Return the (X, Y) coordinate for the center point of the cell that contains the specified text.  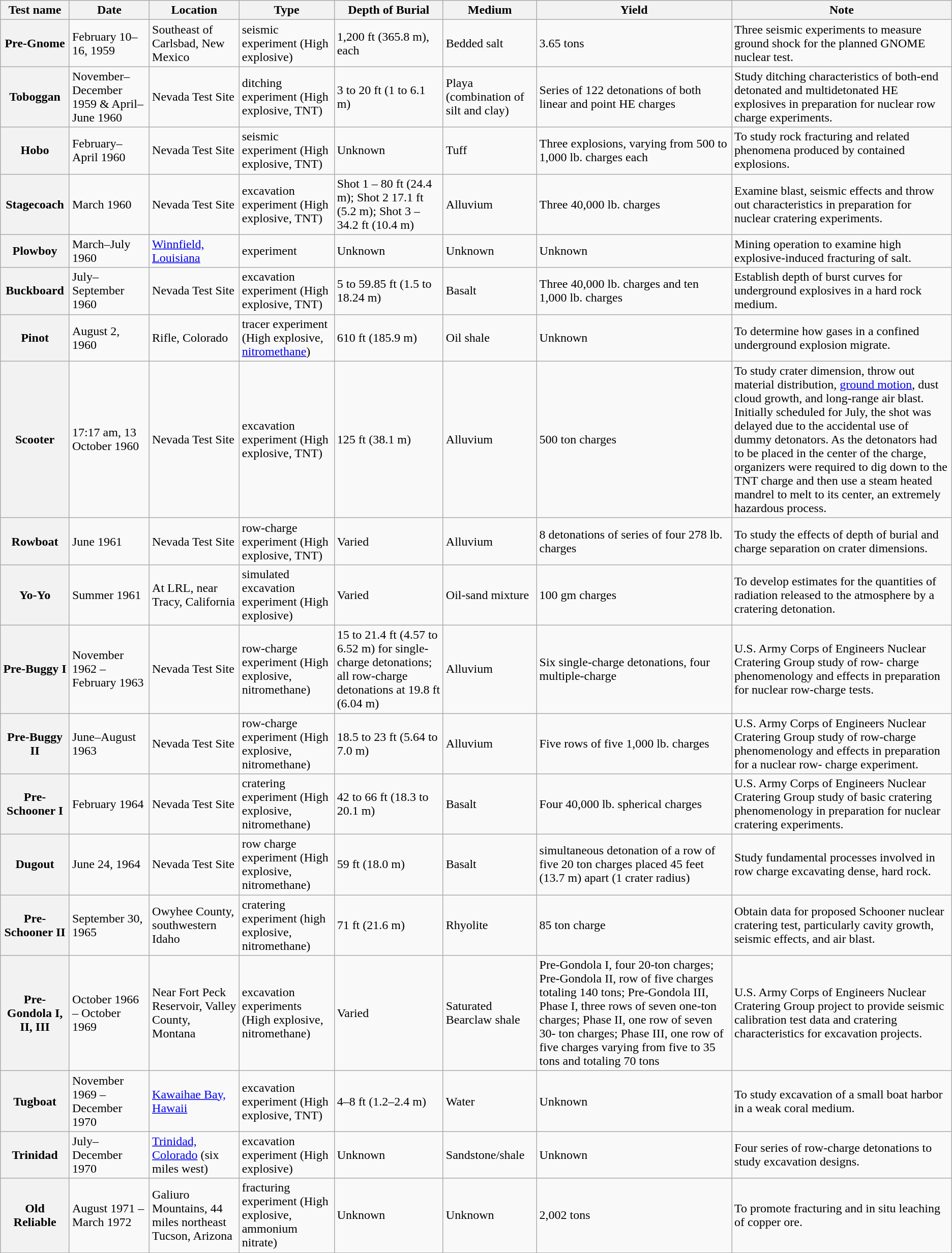
Pre-Gondola I, II, III (35, 1013)
August 1971 – March 1972 (109, 1215)
excavation experiment (High explosive) (287, 1155)
Note (841, 10)
Oil shale (490, 338)
Location (194, 10)
Three 40,000 lb. charges (634, 204)
Pre-Schooner I (35, 804)
2,002 tons (634, 1215)
Toboggan (35, 97)
simulated excavation experiment (High explosive) (287, 595)
June 1961 (109, 541)
4–8 ft (1.2–2.4 m) (389, 1101)
Southeast of Carlsbad, New Mexico (194, 43)
July–December 1970 (109, 1155)
To promote fracturing and in situ leaching of copper ore. (841, 1215)
610 ft (185.9 m) (389, 338)
cratering experiment (high explosive, nitromethane) (287, 926)
Old Reliable (35, 1215)
Yo-Yo (35, 595)
Shot 1 – 80 ft (24.4 m); Shot 2 17.1 ft (5.2 m); Shot 3 – 34.2 ft (10.4 m) (389, 204)
Sandstone/shale (490, 1155)
Kawaihae Bay, Hawaii (194, 1101)
125 ft (38.1 m) (389, 439)
Five rows of five 1,000 lb. charges (634, 743)
Rowboat (35, 541)
Pre-Gnome (35, 43)
November 1969 – December 1970 (109, 1101)
Four 40,000 lb. spherical charges (634, 804)
U.S. Army Corps of Engineers Nuclear Cratering Group study of basic cratering phenomenology in preparation for nuclear cratering experiments. (841, 804)
tracer experiment (High explosive, nitromethane) (287, 338)
Tuff (490, 151)
Stagecoach (35, 204)
Saturated Bearclaw shale (490, 1013)
Winnfield, Louisiana (194, 251)
November–December 1959 & April–June 1960 (109, 97)
simultaneous detonation of a row of five 20 ton charges placed 45 feet (13.7 m) apart (1 crater radius) (634, 864)
Four series of row-charge detonations to study excavation designs. (841, 1155)
Mining operation to examine high explosive-induced fracturing of salt. (841, 251)
71 ft (21.6 m) (389, 926)
Playa (combination of silt and clay) (490, 97)
17:17 am, 13 October 1960 (109, 439)
Galiuro Mountains, 44 miles northeast Tucson, Arizona (194, 1215)
To study excavation of a small boat harbor in a weak coral medium. (841, 1101)
Three seismic experiments to measure ground shock for the planned GNOME nuclear test. (841, 43)
February–April 1960 (109, 151)
July–September 1960 (109, 291)
seismic experiment (High explosive) (287, 43)
Test name (35, 10)
June 24, 1964 (109, 864)
September 30, 1965 (109, 926)
At LRL, near Tracy, California (194, 595)
Three 40,000 lb. charges and ten 1,000 lb. charges (634, 291)
85 ton charge (634, 926)
Yield (634, 10)
100 gm charges (634, 595)
Rhyolite (490, 926)
Type (287, 10)
Pinot (35, 338)
November 1962 – February 1963 (109, 669)
18.5 to 23 ft (5.64 to 7.0 m) (389, 743)
October 1966 – October 1969 (109, 1013)
U.S. Army Corps of Engineers Nuclear Cratering Group study of row- charge phenomenology and effects in preparation for nuclear row-charge tests. (841, 669)
Dugout (35, 864)
Three explosions, varying from 500 to 1,000 lb. charges each (634, 151)
Trinidad, Colorado (six miles west) (194, 1155)
March 1960 (109, 204)
Scooter (35, 439)
excavation experiments (High explosive, nitromethane) (287, 1013)
Rifle, Colorado (194, 338)
3 to 20 ft (1 to 6.1 m) (389, 97)
Study ditching characteristics of both-end detonated and multidetonated HE explosives in preparation for nuclear row charge experiments. (841, 97)
Examine blast, seismic effects and throw out characteristics in preparation for nuclear cratering experiments. (841, 204)
Hobo (35, 151)
Study fundamental processes involved in row charge excavating dense, hard rock. (841, 864)
Obtain data for proposed Schooner nuclear cratering test, particularly cavity growth, seismic effects, and air blast. (841, 926)
Depth of Burial (389, 10)
1,200 ft (365.8 m), each (389, 43)
5 to 59.85 ft (1.5 to 18.24 m) (389, 291)
Bedded salt (490, 43)
Six single-charge detonations, four multiple-charge (634, 669)
Buckboard (35, 291)
Near Fort Peck Reservoir, Valley County, Montana (194, 1013)
Plowboy (35, 251)
Date (109, 10)
500 ton charges (634, 439)
Establish depth of burst curves for underground explosives in a hard rock medium. (841, 291)
row-charge experiment (High explosive, TNT) (287, 541)
15 to 21.4 ft (4.57 to 6.52 m) for single-charge detonations; all row-charge detonations at 19.8 ft (6.04 m) (389, 669)
February 10–16, 1959 (109, 43)
row charge experiment (High explosive, nitromethane) (287, 864)
To develop estimates for the quantities of radiation released to the atmosphere by a cratering detonation. (841, 595)
42 to 66 ft (18.3 to 20.1 m) (389, 804)
February 1964 (109, 804)
June–August 1963 (109, 743)
seismic experiment (High explosive, TNT) (287, 151)
Water (490, 1101)
March–July 1960 (109, 251)
Owyhee County, southwestern Idaho (194, 926)
ditching experiment (High explosive, TNT) (287, 97)
To determine how gases in a confined underground explosion migrate. (841, 338)
Pre-Schooner II (35, 926)
To study the effects of depth of burial and charge separation on crater dimensions. (841, 541)
Pre-Buggy I (35, 669)
Trinidad (35, 1155)
8 detonations of series of four 278 lb. charges (634, 541)
To study rock fracturing and related phenomena produced by contained explosions. (841, 151)
August 2, 1960 (109, 338)
Series of 122 detonations of both linear and point HE charges (634, 97)
experiment (287, 251)
Summer 1961 (109, 595)
59 ft (18.0 m) (389, 864)
Pre-Buggy II (35, 743)
Oil-sand mixture (490, 595)
cratering experiment (High explosive, nitromethane) (287, 804)
3.65 tons (634, 43)
Tugboat (35, 1101)
fracturing experiment (High explosive, ammonium nitrate) (287, 1215)
Medium (490, 10)
